Pinpoint the cell where the given text exists, returning its (X, Y) midpoint coordinate. 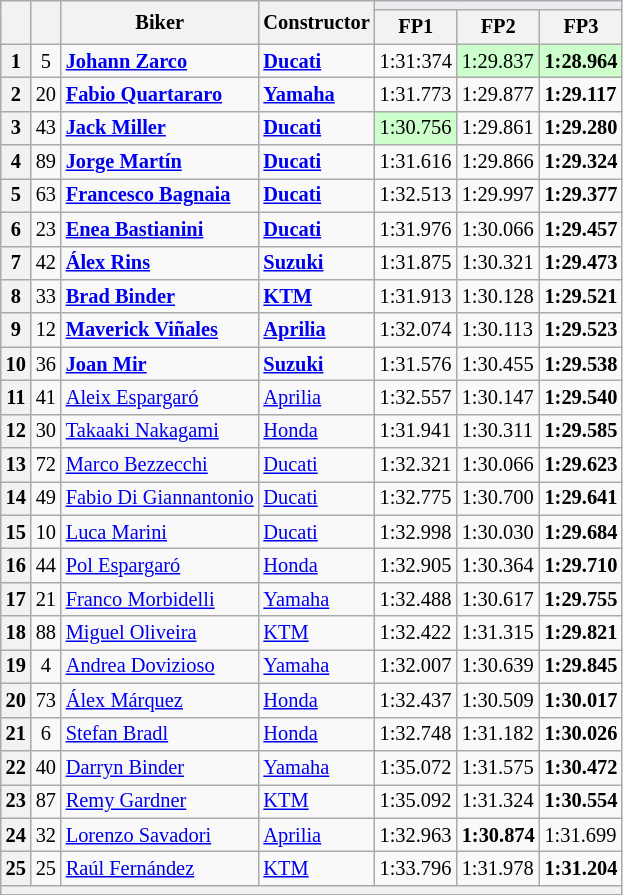
Maverick Viñales (160, 330)
14 (16, 498)
1:30.617 (498, 599)
1:31.616 (416, 162)
13 (16, 465)
Franco Morbidelli (160, 599)
1:30.113 (498, 330)
1:29.585 (582, 431)
1:29.755 (582, 599)
15 (16, 532)
1:29.521 (582, 296)
1 (16, 61)
2 (16, 94)
1:29.324 (582, 162)
1:32.488 (416, 599)
36 (46, 364)
1:30.700 (498, 498)
1:29.821 (582, 633)
72 (46, 465)
Pol Espargaró (160, 565)
42 (46, 263)
1:32.905 (416, 565)
1:29.866 (498, 162)
63 (46, 195)
Remy Gardner (160, 801)
1:31.941 (416, 431)
1:32.437 (416, 700)
Álex Rins (160, 263)
Johann Zarco (160, 61)
Francesco Bagnaia (160, 195)
1:30.509 (498, 700)
1:35.092 (416, 801)
1:30.026 (582, 734)
Miguel Oliveira (160, 633)
41 (46, 397)
1:35.072 (416, 767)
Biker (160, 22)
1:31.913 (416, 296)
88 (46, 633)
Brad Binder (160, 296)
1:30.017 (582, 700)
1:30.472 (582, 767)
Fabio Quartararo (160, 94)
1:29.845 (582, 666)
Lorenzo Savadori (160, 835)
8 (16, 296)
1:32.998 (416, 532)
11 (16, 397)
1:29.837 (498, 61)
43 (46, 128)
Constructor (317, 22)
1:30.030 (498, 532)
1:32.513 (416, 195)
1:31.576 (416, 364)
1:30.128 (498, 296)
1:32.775 (416, 498)
Jack Miller (160, 128)
30 (46, 431)
1:29.377 (582, 195)
1:30.455 (498, 364)
1:29.538 (582, 364)
FP3 (582, 27)
Joan Mir (160, 364)
1:30.874 (498, 835)
1:31.978 (498, 868)
1:32.963 (416, 835)
1:32.321 (416, 465)
87 (46, 801)
1:30.554 (582, 801)
1:30.147 (498, 397)
24 (16, 835)
3 (16, 128)
1:31.875 (416, 263)
Takaaki Nakagami (160, 431)
1:32.007 (416, 666)
1:29.117 (582, 94)
1:31.699 (582, 835)
1:30.756 (416, 128)
1:29.457 (582, 229)
22 (16, 767)
9 (16, 330)
1:29.641 (582, 498)
73 (46, 700)
Aleix Espargaró (160, 397)
FP1 (416, 27)
18 (16, 633)
1:32.074 (416, 330)
32 (46, 835)
1:31.976 (416, 229)
1:31.182 (498, 734)
1:29.861 (498, 128)
33 (46, 296)
44 (46, 565)
1:29.684 (582, 532)
49 (46, 498)
40 (46, 767)
1:29.280 (582, 128)
1:28.964 (582, 61)
Luca Marini (160, 532)
FP2 (498, 27)
1:29.710 (582, 565)
Jorge Martín (160, 162)
Stefan Bradl (160, 734)
7 (16, 263)
1:31.315 (498, 633)
1:29.540 (582, 397)
1:32.422 (416, 633)
17 (16, 599)
Fabio Di Giannantonio (160, 498)
1:33.796 (416, 868)
1:29.997 (498, 195)
1:31.575 (498, 767)
89 (46, 162)
1:30.364 (498, 565)
19 (16, 666)
Raúl Fernández (160, 868)
Andrea Dovizioso (160, 666)
Marco Bezzecchi (160, 465)
1:30.639 (498, 666)
1:29.877 (498, 94)
Álex Márquez (160, 700)
1:30.311 (498, 431)
1:32.748 (416, 734)
1:31.324 (498, 801)
1:31.204 (582, 868)
1:29.523 (582, 330)
1:31.773 (416, 94)
Enea Bastianini (160, 229)
1:29.473 (582, 263)
1:30.321 (498, 263)
1:29.623 (582, 465)
Darryn Binder (160, 767)
1:31:374 (416, 61)
16 (16, 565)
1:32.557 (416, 397)
